Capture the cell that displays the provided text and extract its (x, y) central coordinate. 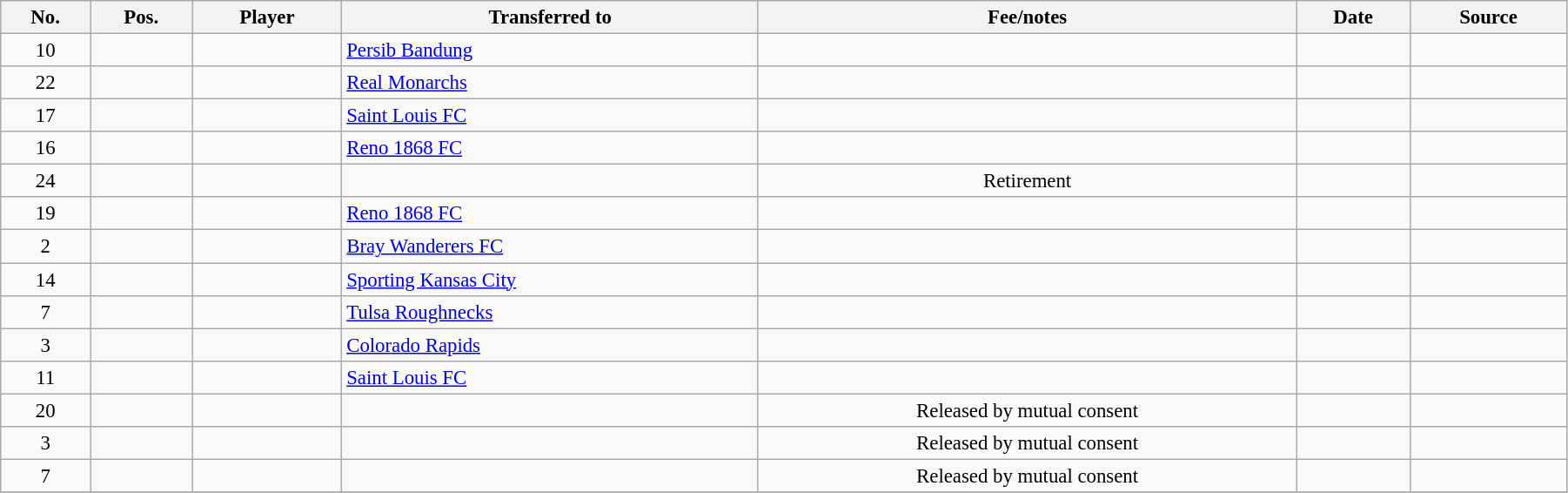
Bray Wanderers FC (550, 246)
Tulsa Roughnecks (550, 312)
19 (45, 213)
Date (1354, 17)
Source (1488, 17)
Retirement (1027, 181)
2 (45, 246)
Sporting Kansas City (550, 280)
17 (45, 116)
No. (45, 17)
Colorado Rapids (550, 345)
14 (45, 280)
Real Monarchs (550, 83)
16 (45, 148)
Pos. (141, 17)
24 (45, 181)
Fee/notes (1027, 17)
20 (45, 410)
10 (45, 51)
22 (45, 83)
11 (45, 377)
Transferred to (550, 17)
Player (267, 17)
Persib Bandung (550, 51)
